Return (x, y) of the center of cell containing provided text 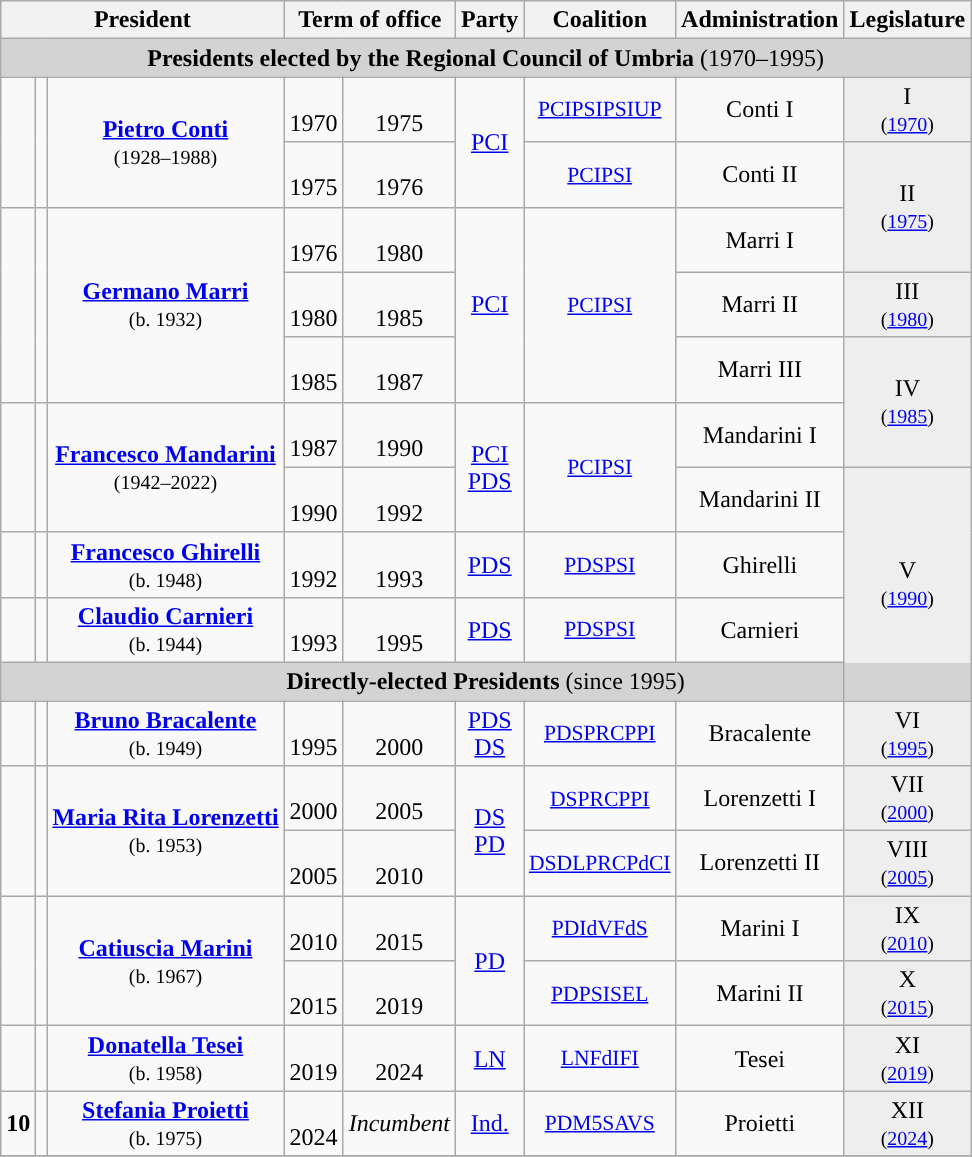
Term of office (370, 20)
Maria Rita Lorenzetti(b. 1953) (166, 831)
LN (490, 1058)
DSPD (490, 831)
PDIdVFdS (600, 928)
Ind. (490, 1124)
IV (1985) (908, 402)
Proietti (760, 1124)
Mandarini I (760, 434)
Conti I (760, 110)
Directly-elected Presidents (since 1995) (486, 681)
Marri I (760, 240)
10 (18, 1124)
Pietro Conti(1928–1988) (166, 142)
XII (2024) (908, 1124)
Stefania Proietti(b. 1975) (166, 1124)
Francesco Mandarini(1942–2022) (166, 467)
Marri III (760, 370)
Marini II (760, 994)
Bracalente (760, 732)
PCIPSIPSIUP (600, 110)
V (1990) (908, 584)
Claudio Carnieri(b. 1944) (166, 630)
Mandarini II (760, 500)
PDPSISEL (600, 994)
PDM5SAVS (600, 1124)
LNFdIFI (600, 1058)
II (1975) (908, 207)
VIII (2005) (908, 864)
DSPRCPPI (600, 798)
PDSDS (490, 732)
X (2015) (908, 994)
Carnieri (760, 630)
PD (490, 961)
Donatella Tesei(b. 1958) (166, 1058)
Presidents elected by the Regional Council of Umbria (1970–1995) (486, 58)
Lorenzetti I (760, 798)
I (1970) (908, 110)
Conti II (760, 174)
Marini I (760, 928)
Bruno Bracalente(b. 1949) (166, 732)
1970 (314, 110)
Germano Marri(b. 1932) (166, 304)
President (142, 20)
Administration (760, 20)
III (1980) (908, 304)
DSDLPRCPdCI (600, 864)
Catiuscia Marini(b. 1967) (166, 961)
Tesei (760, 1058)
VII (2000) (908, 798)
Ghirelli (760, 564)
PDSPRCPPI (600, 732)
Coalition (600, 20)
Party (490, 20)
Marri II (760, 304)
IX (2010) (908, 928)
PCIPDS (490, 467)
Francesco Ghirelli(b. 1948) (166, 564)
VI (1995) (908, 732)
Lorenzetti II (760, 864)
XI (2019) (908, 1058)
Incumbent (399, 1124)
Legislature (908, 20)
